From the cell containing the given text, extract its center point as [x, y] coordinate. 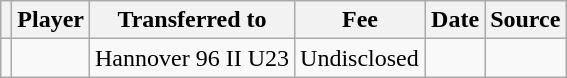
Date [456, 20]
Hannover 96 II U23 [192, 58]
Source [526, 20]
Fee [360, 20]
Transferred to [192, 20]
Player [51, 20]
Undisclosed [360, 58]
